Return [X, Y] of the center of cell containing provided text 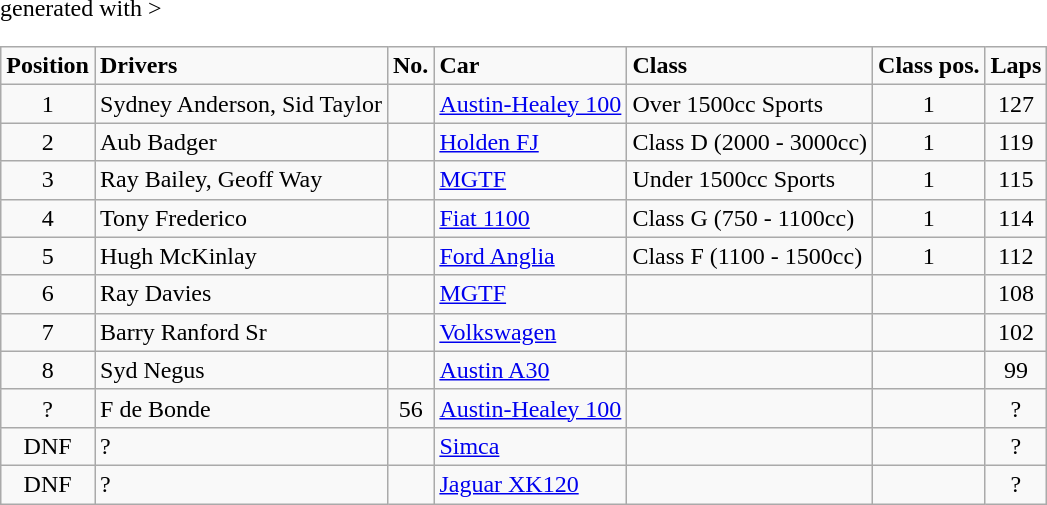
Holden FJ [530, 142]
Austin A30 [530, 370]
Aub Badger [240, 142]
114 [1016, 218]
Syd Negus [240, 370]
Class D (2000 - 3000cc) [750, 142]
Volkswagen [530, 332]
7 [48, 332]
F de Bonde [240, 408]
119 [1016, 142]
4 [48, 218]
Over 1500cc Sports [750, 104]
Jaguar XK120 [530, 484]
5 [48, 256]
115 [1016, 180]
102 [1016, 332]
No. [410, 66]
Position [48, 66]
112 [1016, 256]
56 [410, 408]
Ford Anglia [530, 256]
127 [1016, 104]
2 [48, 142]
Class G (750 - 1100cc) [750, 218]
99 [1016, 370]
Tony Frederico [240, 218]
Car [530, 66]
8 [48, 370]
Class pos. [929, 66]
Ray Davies [240, 294]
3 [48, 180]
Barry Ranford Sr [240, 332]
Laps [1016, 66]
Sydney Anderson, Sid Taylor [240, 104]
Under 1500cc Sports [750, 180]
Ray Bailey, Geoff Way [240, 180]
Simca [530, 446]
Class F (1100 - 1500cc) [750, 256]
Class [750, 66]
Hugh McKinlay [240, 256]
6 [48, 294]
Drivers [240, 66]
Fiat 1100 [530, 218]
108 [1016, 294]
